Find where the given text appears and provide that cell's center as [X, Y] coordinate. 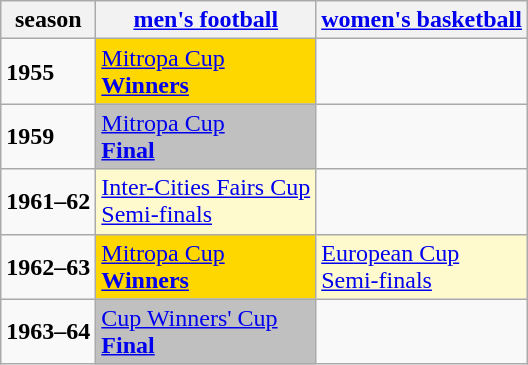
1959 [48, 136]
women's basketball [422, 20]
1961–62 [48, 202]
1963–64 [48, 332]
1955 [48, 72]
men's football [206, 20]
Mitropa CupFinal [206, 136]
European CupSemi-finals [422, 266]
1962–63 [48, 266]
Inter-Cities Fairs CupSemi-finals [206, 202]
season [48, 20]
Cup Winners' CupFinal [206, 332]
